Provide the [x, y] coordinate of the cell's center where the given text is located.  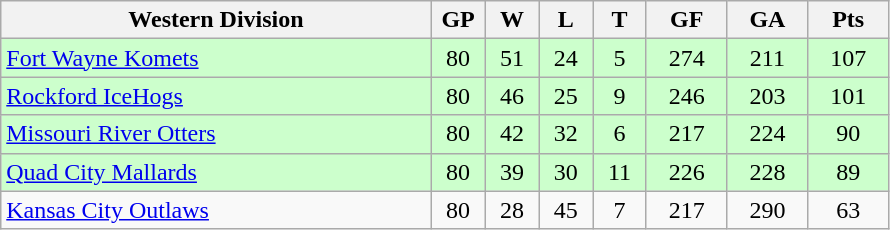
L [566, 20]
51 [512, 58]
42 [512, 134]
Fort Wayne Komets [216, 58]
25 [566, 96]
274 [686, 58]
GA [768, 20]
90 [848, 134]
Western Division [216, 20]
Kansas City Outlaws [216, 210]
32 [566, 134]
Missouri River Otters [216, 134]
GF [686, 20]
Rockford IceHogs [216, 96]
W [512, 20]
5 [620, 58]
Quad City Mallards [216, 172]
45 [566, 210]
7 [620, 210]
6 [620, 134]
28 [512, 210]
107 [848, 58]
GP [458, 20]
46 [512, 96]
228 [768, 172]
290 [768, 210]
203 [768, 96]
T [620, 20]
11 [620, 172]
63 [848, 210]
24 [566, 58]
246 [686, 96]
101 [848, 96]
Pts [848, 20]
224 [768, 134]
30 [566, 172]
211 [768, 58]
89 [848, 172]
226 [686, 172]
39 [512, 172]
9 [620, 96]
